Scan for the cell matching the given text and deliver its (X, Y) coordinate at center. 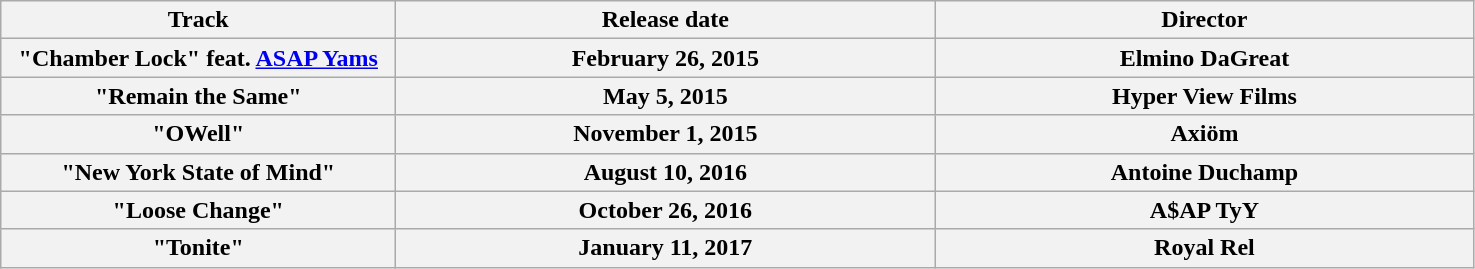
"OWell" (198, 134)
Hyper View Films (1204, 96)
May 5, 2015 (666, 96)
Release date (666, 20)
A$AP TyY (1204, 210)
November 1, 2015 (666, 134)
Director (1204, 20)
October 26, 2016 (666, 210)
"Tonite" (198, 248)
Royal Rel (1204, 248)
Track (198, 20)
January 11, 2017 (666, 248)
"Loose Change" (198, 210)
February 26, 2015 (666, 58)
Axiöm (1204, 134)
"Remain the Same" (198, 96)
Elmino DaGreat (1204, 58)
"Chamber Lock" feat. ASAP Yams (198, 58)
"New York State of Mind" (198, 172)
Antoine Duchamp (1204, 172)
August 10, 2016 (666, 172)
